Provide the [x, y] coordinate of the cell's center where the given text is located.  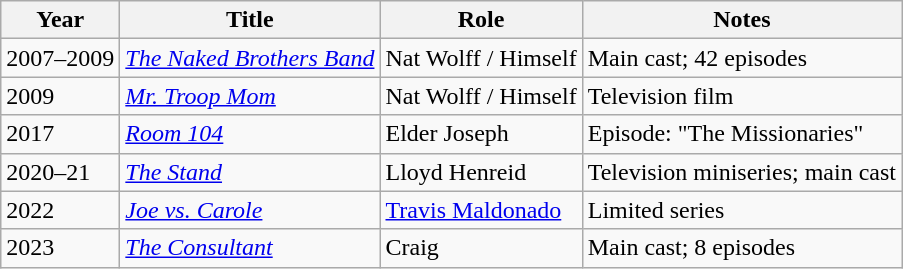
2022 [60, 210]
Joe vs. Carole [250, 210]
2009 [60, 96]
Main cast; 8 episodes [742, 248]
The Naked Brothers Band [250, 58]
Title [250, 20]
Main cast; 42 episodes [742, 58]
Role [481, 20]
Notes [742, 20]
2020–21 [60, 172]
Craig [481, 248]
Television film [742, 96]
2023 [60, 248]
Elder Joseph [481, 134]
Mr. Troop Mom [250, 96]
2017 [60, 134]
Room 104 [250, 134]
The Stand [250, 172]
The Consultant [250, 248]
Television miniseries; main cast [742, 172]
2007–2009 [60, 58]
Year [60, 20]
Lloyd Henreid [481, 172]
Episode: "The Missionaries" [742, 134]
Limited series [742, 210]
Travis Maldonado [481, 210]
